Extract the (X, Y) coordinate from the center of the cell holding the provided text.  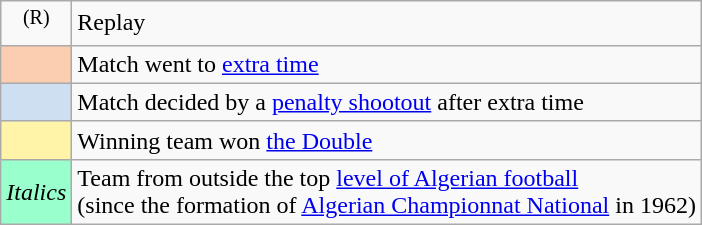
Match went to extra time (387, 64)
Winning team won the Double (387, 140)
(R) (36, 24)
Replay (387, 24)
Team from outside the top level of Algerian football(since the formation of Algerian Championnat National in 1962) (387, 192)
Match decided by a penalty shootout after extra time (387, 102)
Italics (36, 192)
